From the cell containing the given text, extract its center point as (x, y) coordinate. 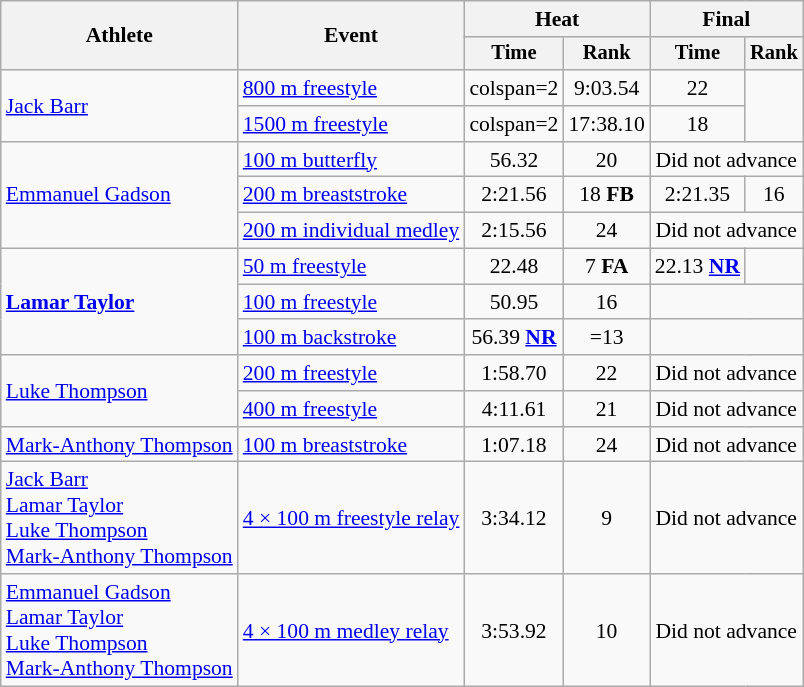
1500 m freestyle (352, 124)
4 × 100 m freestyle relay (352, 518)
Athlete (120, 36)
800 m freestyle (352, 88)
100 m butterfly (352, 160)
2:21.35 (698, 195)
Event (352, 36)
7 FA (606, 267)
400 m freestyle (352, 409)
22.48 (514, 267)
Lamar Taylor (120, 302)
200 m breaststroke (352, 195)
Jack Barr (120, 106)
3:34.12 (514, 518)
Emmanuel Gadson (120, 196)
4 × 100 m medley relay (352, 630)
20 (606, 160)
Luke Thompson (120, 390)
200 m individual medley (352, 231)
18 FB (606, 195)
2:21.56 (514, 195)
56.32 (514, 160)
9:03.54 (606, 88)
2:15.56 (514, 231)
Heat (556, 19)
Final (726, 19)
Emmanuel GadsonLamar TaylorLuke ThompsonMark-Anthony Thompson (120, 630)
18 (698, 124)
21 (606, 409)
4:11.61 (514, 409)
50.95 (514, 302)
100 m breaststroke (352, 445)
=13 (606, 338)
9 (606, 518)
1:07.18 (514, 445)
17:38.10 (606, 124)
Jack BarrLamar TaylorLuke ThompsonMark-Anthony Thompson (120, 518)
22.13 NR (698, 267)
3:53.92 (514, 630)
100 m backstroke (352, 338)
10 (606, 630)
100 m freestyle (352, 302)
200 m freestyle (352, 373)
Mark-Anthony Thompson (120, 445)
1:58.70 (514, 373)
56.39 NR (514, 338)
50 m freestyle (352, 267)
